Provide the [X, Y] coordinate of the cell's center where the given text is located.  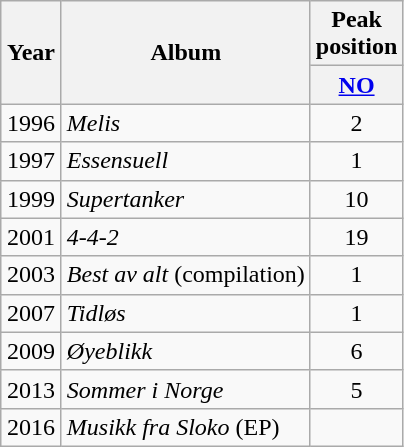
Tidløs [186, 313]
19 [356, 237]
2013 [32, 389]
1997 [32, 161]
Album [186, 52]
Øyeblikk [186, 351]
2001 [32, 237]
Melis [186, 123]
2 [356, 123]
5 [356, 389]
Supertanker [186, 199]
2016 [32, 427]
10 [356, 199]
Best av alt (compilation) [186, 275]
Year [32, 52]
2009 [32, 351]
4-4-2 [186, 237]
2003 [32, 275]
Sommer i Norge [186, 389]
6 [356, 351]
1996 [32, 123]
Musikk fra Sloko (EP) [186, 427]
1999 [32, 199]
NO [356, 85]
Peak position [356, 34]
Essensuell [186, 161]
2007 [32, 313]
